For the text-containing cell, return its midpoint in (X, Y) coordinate format. 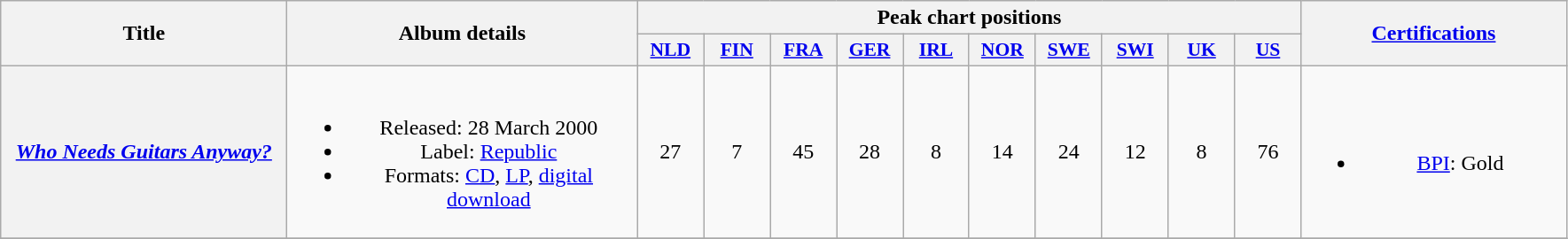
NOR (1002, 50)
Certifications (1434, 34)
NLD (670, 50)
24 (1069, 151)
Who Needs Guitars Anyway? (144, 151)
SWE (1069, 50)
Album details (463, 34)
UK (1202, 50)
FRA (803, 50)
12 (1135, 151)
SWI (1135, 50)
FIN (737, 50)
IRL (936, 50)
45 (803, 151)
GER (870, 50)
Peak chart positions (970, 18)
Released: 28 March 2000Label: RepublicFormats: CD, LP, digital download (463, 151)
14 (1002, 151)
US (1268, 50)
76 (1268, 151)
28 (870, 151)
BPI: Gold (1434, 151)
7 (737, 151)
27 (670, 151)
Title (144, 34)
